Provide the [X, Y] coordinate of the cell's center where the given text is located.  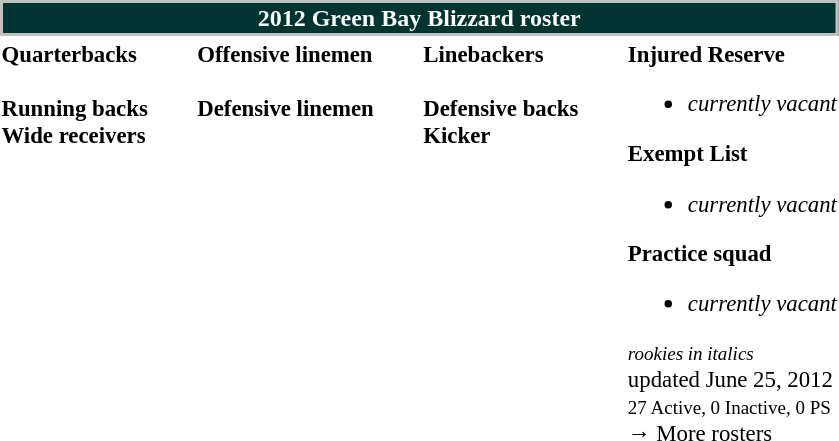
2012 Green Bay Blizzard roster [419, 18]
